Find where the given text appears and provide that cell's center as (x, y) coordinate. 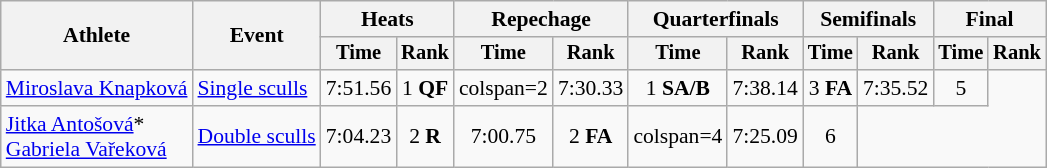
2 FA (590, 136)
colspan=2 (504, 88)
7:00.75 (504, 136)
Final (989, 19)
Miroslava Knapková (97, 88)
Athlete (97, 36)
Repechage (542, 19)
7:38.14 (764, 88)
7:51.56 (358, 88)
1 QF (425, 88)
Semifinals (868, 19)
Event (257, 36)
6 (830, 136)
7:04.23 (358, 136)
Quarterfinals (716, 19)
Single sculls (257, 88)
7:30.33 (590, 88)
5 (960, 88)
7:35.52 (896, 88)
colspan=4 (678, 136)
Double sculls (257, 136)
Heats (388, 19)
1 SA/B (678, 88)
Jitka Antošová*Gabriela Vařeková (97, 136)
2 R (425, 136)
7:25.09 (764, 136)
3 FA (830, 88)
